Identify which cell holds the provided text, then report its [x, y] central coordinate. 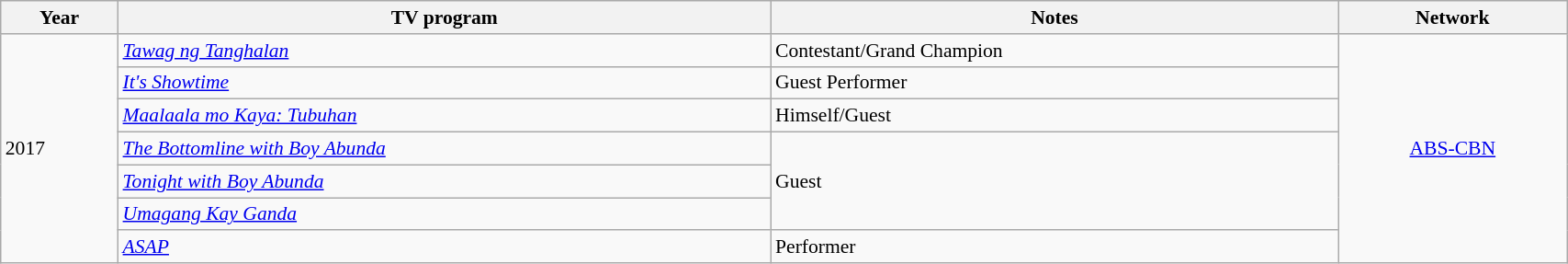
It's Showtime [445, 83]
Himself/Guest [1055, 116]
Notes [1055, 17]
Umagang Kay Ganda [445, 214]
Maalaala mo Kaya: Tubuhan [445, 116]
Guest Performer [1055, 83]
Tonight with Boy Abunda [445, 181]
Performer [1055, 247]
Year [60, 17]
ABS-CBN [1453, 149]
The Bottomline with Boy Abunda [445, 149]
Network [1453, 17]
ASAP [445, 247]
Tawag ng Tanghalan [445, 51]
TV program [445, 17]
Guest [1055, 182]
Contestant/Grand Champion [1055, 51]
2017 [60, 149]
